Return the [X, Y] coordinate for the center point of the cell that contains the specified text.  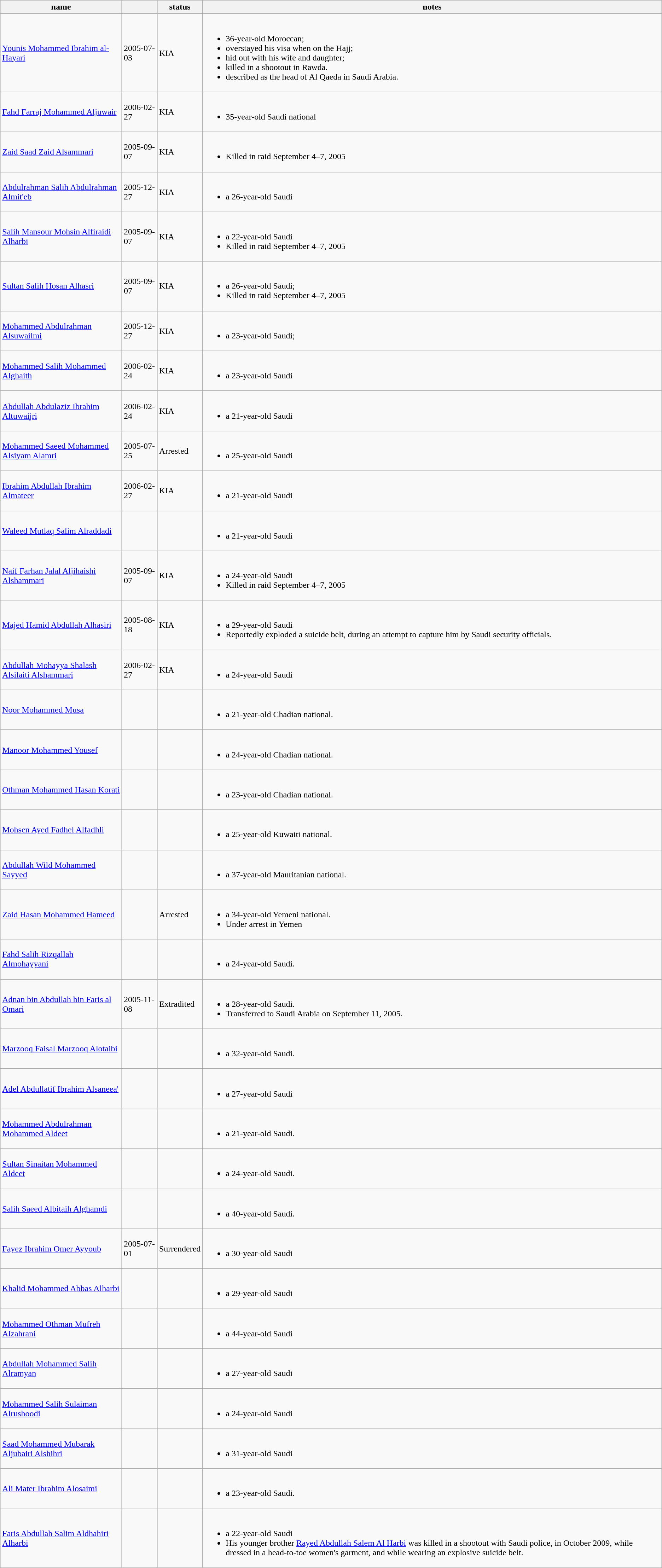
Adel Abdullatif Ibrahim Alsaneea' [61, 1088]
Fayez Ibrahim Omer Ayyoub [61, 1249]
Mohammed Abdulrahman Mohammed Aldeet [61, 1129]
Majed Hamid Abdullah Alhasiri [61, 625]
Abdullah Mohayya Shalash Alsilaiti Alshammari [61, 670]
Mohsen Ayed Fadhel Alfadhli [61, 830]
Mohammed Othman Mufreh Alzahrani [61, 1329]
Mohammed Saeed Mohammed Alsiyam Alamri [61, 451]
a 23-year-old Chadian national. [432, 790]
Fahd Salih Rizqallah Almohayyani [61, 959]
notes [432, 7]
a 34-year-old Yemeni national.Under arrest in Yemen [432, 914]
a 24-year-old Chadian national. [432, 750]
a 23-year-old Saudi. [432, 1489]
Noor Mohammed Musa [61, 710]
a 26-year-old Saudi [432, 192]
Fahd Farraj Mohammed Aljuwair [61, 112]
Killed in raid September 4–7, 2005 [432, 152]
2005-07-01 [139, 1249]
Manoor Mohammed Yousef [61, 750]
Abdullah Abdulaziz Ibrahim Altuwaijri [61, 411]
Ibrahim Abdullah Ibrahim Almateer [61, 491]
Faris Abdullah Salim Aldhahiri Alharbi [61, 1538]
a 24-year-old SaudiKilled in raid September 4–7, 2005 [432, 576]
name [61, 7]
Mohammed Salih Sulaiman Alrushoodi [61, 1409]
a 30-year-old Saudi [432, 1249]
2005-08-18 [139, 625]
Abdullah Wild Mohammed Sayyed [61, 870]
Mohammed Salih Mohammed Alghaith [61, 371]
a 40-year-old Saudi. [432, 1209]
Marzooq Faisal Marzooq Alotaibi [61, 1049]
Naif Farhan Jalal Aljihaishi Alshammari [61, 576]
Saad Mohammed Mubarak Aljubairi Alshihri [61, 1448]
Waleed Mutlaq Salim Alraddadi [61, 530]
a 37-year-old Mauritanian national. [432, 870]
Sultan Salih Hosan Alhasri [61, 286]
a 29-year-old Saudi [432, 1289]
Surrendered [180, 1249]
2005-11-08 [139, 1004]
a 31-year-old Saudi [432, 1448]
Adnan bin Abdullah bin Faris al Omari [61, 1004]
a 25-year-old Saudi [432, 451]
a 21-year-old Saudi. [432, 1129]
a 22-year-old SaudiKilled in raid September 4–7, 2005 [432, 237]
a 29-year-old SaudiReportedly exploded a suicide belt, during an attempt to capture him by Saudi security officials. [432, 625]
a 32-year-old Saudi. [432, 1049]
Abdullah Mohammed Salih Alramyan [61, 1369]
Abdulrahman Salih Abdulrahman Almit'eb [61, 192]
a 25-year-old Kuwaiti national. [432, 830]
a 23-year-old Saudi [432, 371]
a 23-year-old Saudi; [432, 331]
Othman Mohammed Hasan Korati [61, 790]
a 44-year-old Saudi [432, 1329]
Younis Mohammed Ibrahim al-Hayari [61, 53]
Salih Mansour Mohsin Alfiraidi Alharbi [61, 237]
a 21-year-old Chadian national. [432, 710]
2005-07-03 [139, 53]
35-year-old Saudi national [432, 112]
Khalid Mohammed Abbas Alharbi [61, 1289]
Zaid Saad Zaid Alsammari [61, 152]
Sultan Sinaitan Mohammed Aldeet [61, 1168]
Extradited [180, 1004]
Salih Saeed Albitaih Alghamdi [61, 1209]
Zaid Hasan Mohammed Hameed [61, 914]
status [180, 7]
a 28-year-old Saudi.Transferred to Saudi Arabia on September 11, 2005. [432, 1004]
a 26-year-old Saudi;Killed in raid September 4–7, 2005 [432, 286]
2005-07-25 [139, 451]
Mohammed Abdulrahman Alsuwailmi [61, 331]
Ali Mater Ibrahim Alosaimi [61, 1489]
